Locate the cell with the specified text and output its (x, y) center coordinate. 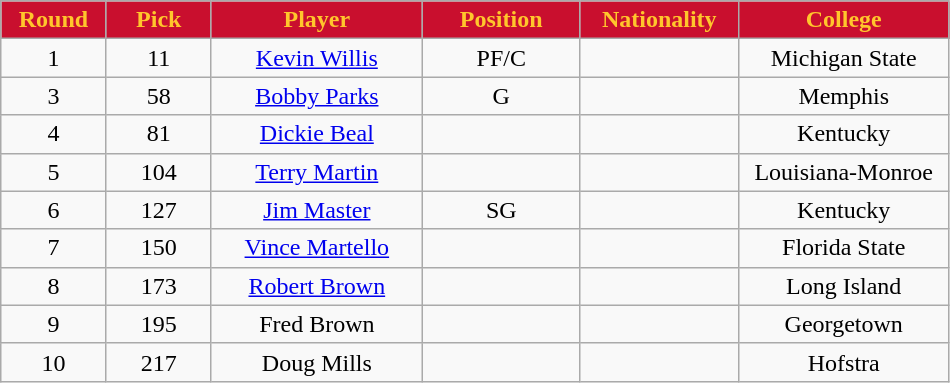
College (844, 20)
195 (158, 324)
5 (54, 172)
58 (158, 96)
Terry Martin (316, 172)
Jim Master (316, 210)
104 (158, 172)
3 (54, 96)
Florida State (844, 248)
Bobby Parks (316, 96)
81 (158, 134)
8 (54, 286)
Doug Mills (316, 362)
Louisiana-Monroe (844, 172)
Georgetown (844, 324)
Nationality (659, 20)
Fred Brown (316, 324)
Hofstra (844, 362)
G (501, 96)
Dickie Beal (316, 134)
Robert Brown (316, 286)
6 (54, 210)
Michigan State (844, 58)
7 (54, 248)
11 (158, 58)
PF/C (501, 58)
127 (158, 210)
Vince Martello (316, 248)
Round (54, 20)
10 (54, 362)
Kevin Willis (316, 58)
9 (54, 324)
Memphis (844, 96)
Long Island (844, 286)
Player (316, 20)
Position (501, 20)
Pick (158, 20)
173 (158, 286)
150 (158, 248)
1 (54, 58)
217 (158, 362)
4 (54, 134)
SG (501, 210)
